Search for the cell housing the specified text and yield its (X, Y) center coordinate. 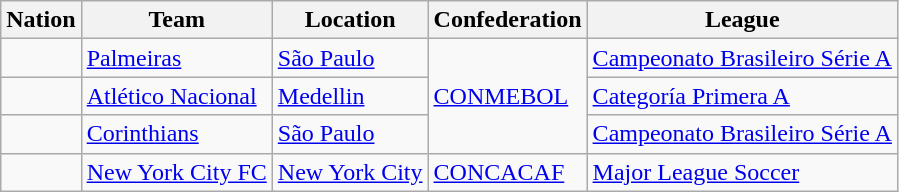
Nation (41, 20)
Location (350, 20)
Medellin (350, 96)
Team (176, 20)
Confederation (508, 20)
Major League Soccer (742, 172)
CONCACAF (508, 172)
Categoría Primera A (742, 96)
Corinthians (176, 134)
New York City FC (176, 172)
Palmeiras (176, 58)
League (742, 20)
CONMEBOL (508, 96)
Atlético Nacional (176, 96)
New York City (350, 172)
